For the text-containing cell, return its midpoint in [X, Y] coordinate format. 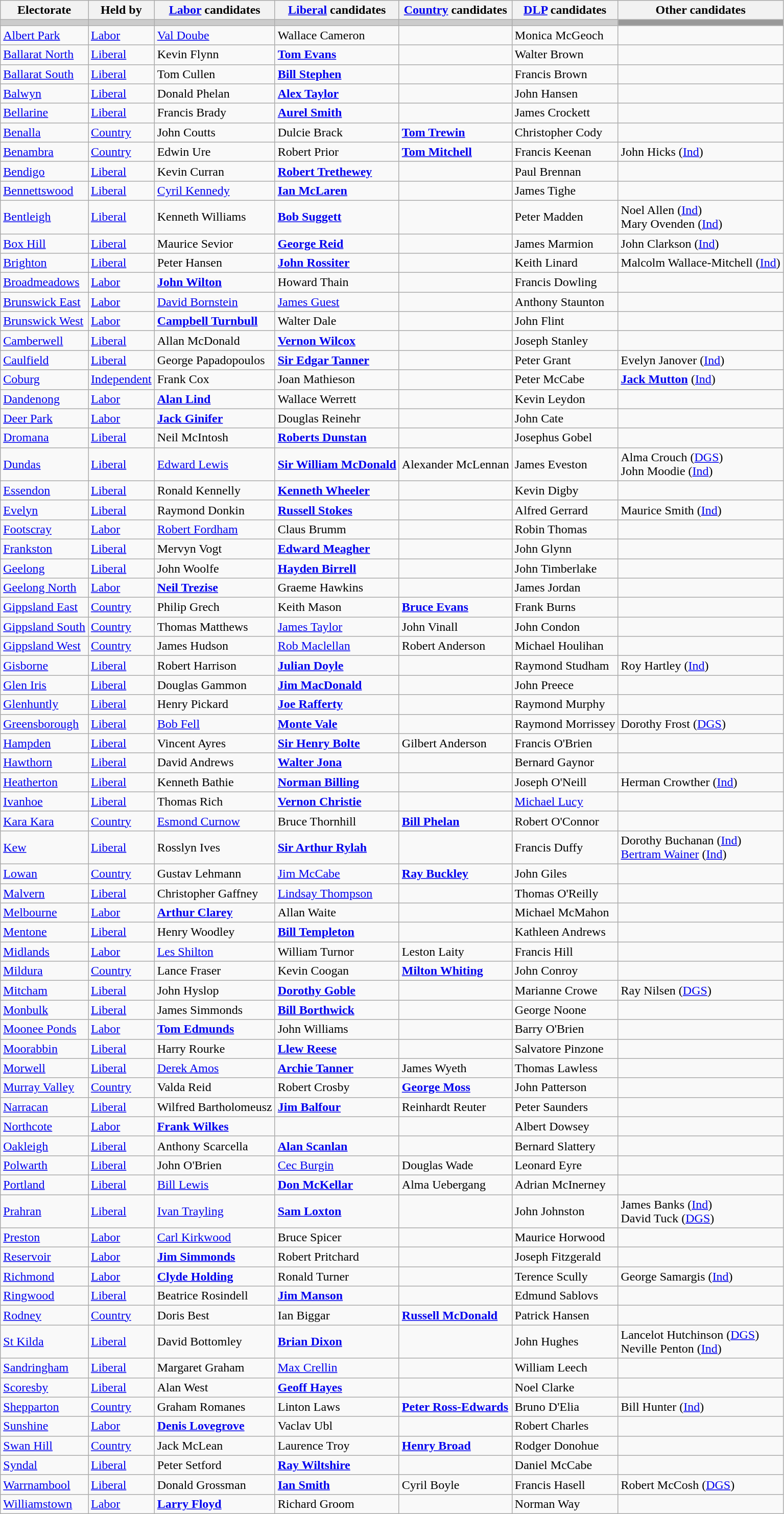
Glenhuntly [44, 704]
Don McKellar [337, 1185]
Herman Crowther (Ind) [701, 782]
James Guest [337, 302]
Monbulk [44, 1010]
Sir Edgar Tanner [337, 360]
Brunswick West [44, 321]
Robert Prior [337, 152]
Jim MacDonald [337, 685]
Kew [44, 847]
Robert Pritchard [337, 1257]
Adrian McInerney [565, 1185]
Bob Fell [215, 724]
Jack Mutton (Ind) [701, 380]
Claus Brumm [337, 529]
Essendon [44, 490]
Douglas Reinehr [337, 418]
Lance Fraser [215, 971]
Milton Whiting [456, 971]
Wilfred Bartholomeusz [215, 1107]
Sir Arthur Rylah [337, 847]
Ronald Kennelly [215, 490]
Robert Trethewey [337, 171]
Donald Grossman [215, 1484]
Alan West [215, 1387]
Gippsland East [44, 607]
William Turnor [337, 952]
Vincent Ayres [215, 743]
Russell Stokes [337, 510]
Laurence Troy [337, 1446]
Christopher Cody [565, 132]
John Patterson [565, 1087]
Sam Loxton [337, 1211]
Mitcham [44, 990]
Geelong [44, 569]
Cec Burgin [337, 1165]
James Wyeth [456, 1068]
Kevin Curran [215, 171]
DLP candidates [565, 10]
Warrnambool [44, 1484]
Henry Pickard [215, 704]
Archie Tanner [337, 1068]
Robert Crosby [337, 1087]
Sir Henry Bolte [337, 743]
Mentone [44, 932]
John Flint [565, 321]
Ian Biggar [337, 1315]
Syndal [44, 1465]
James Jordan [565, 588]
Heatherton [44, 782]
Bob Suggett [337, 217]
Gippsland South [44, 627]
Norman Way [565, 1504]
Scoresby [44, 1387]
Henry Broad [456, 1446]
Bruce Thornhill [337, 821]
George Noone [565, 1010]
Joseph Stanley [565, 341]
Roy Hartley (Ind) [701, 666]
James Tighe [565, 191]
Mildura [44, 971]
Greensborough [44, 724]
Dorothy Goble [337, 990]
Sandringham [44, 1368]
Vaclav Ubl [337, 1426]
Margaret Graham [215, 1368]
Bill Stephen [337, 74]
Hampden [44, 743]
Hawthorn [44, 763]
Geoff Hayes [337, 1387]
Keith Linard [565, 263]
Reinhardt Reuter [456, 1107]
Moorabbin [44, 1049]
Donald Phelan [215, 93]
John Timberlake [565, 569]
Thomas O'Reilly [565, 893]
Brunswick East [44, 302]
Frank Cox [215, 380]
Shepparton [44, 1407]
Ray Buckley [456, 873]
Kevin Coogan [337, 971]
Alma Uebergang [456, 1185]
Bentleigh [44, 217]
Alan Scanlan [337, 1146]
Roberts Dunstan [337, 438]
Clyde Holding [215, 1276]
Graeme Hawkins [337, 588]
Alexander McLennan [456, 464]
Keith Mason [337, 607]
Independent [121, 380]
William Leech [565, 1368]
Bill Phelan [456, 821]
Dorothy Buchanan (Ind) Bertram Wainer (Ind) [701, 847]
Bernard Gaynor [565, 763]
Balwyn [44, 93]
David Bornstein [215, 302]
Jack Ginifer [215, 418]
Albert Park [44, 35]
Llew Reese [337, 1049]
Robert O'Connor [565, 821]
John Johnston [565, 1211]
John Hicks (Ind) [701, 152]
Bruce Spicer [337, 1238]
Thomas Matthews [215, 627]
Kevin Flynn [215, 55]
Ray Wiltshire [337, 1465]
Raymond Studham [565, 666]
John Hansen [565, 93]
Sunshine [44, 1426]
Geelong North [44, 588]
Polwarth [44, 1165]
Vernon Wilcox [337, 341]
Tom Evans [337, 55]
Electorate [44, 10]
Bill Borthwick [337, 1010]
John Vinall [456, 627]
Thomas Lawless [565, 1068]
Russell McDonald [456, 1315]
Peter Madden [565, 217]
Edward Lewis [215, 464]
Monte Vale [337, 724]
Ray Nilsen (DGS) [701, 990]
Thomas Rich [215, 801]
Graham Romanes [215, 1407]
Tom Mitchell [456, 152]
Mervyn Vogt [215, 549]
Williamstown [44, 1504]
Camberwell [44, 341]
Gippsland West [44, 646]
Josephus Gobel [565, 438]
John Hughes [565, 1341]
Caulfield [44, 360]
Daniel McCabe [565, 1465]
Harry Rourke [215, 1049]
James Hudson [215, 646]
Box Hill [44, 244]
Ian Smith [337, 1484]
James Crockett [565, 113]
Prahran [44, 1211]
Douglas Gammon [215, 685]
Richard Groom [337, 1504]
Maurice Smith (Ind) [701, 510]
Barry O'Brien [565, 1029]
Bruce Evans [456, 607]
Edmund Sablovs [565, 1296]
Evelyn Janover (Ind) [701, 360]
John Glynn [565, 549]
Les Shilton [215, 952]
Francis Brown [565, 74]
Michael McMahon [565, 913]
Kenneth Williams [215, 217]
Terence Scully [565, 1276]
James Banks (Ind) David Tuck (DGS) [701, 1211]
Francis Duffy [565, 847]
Murray Valley [44, 1087]
Francis Hill [565, 952]
Peter Hansen [215, 263]
Robert Harrison [215, 666]
John Williams [337, 1029]
Kara Kara [44, 821]
Jim Manson [337, 1296]
Arthur Clarey [215, 913]
Lowan [44, 873]
Robert Anderson [456, 646]
Benalla [44, 132]
Vernon Christie [337, 801]
Ringwood [44, 1296]
Larry Floyd [215, 1504]
Ivanhoe [44, 801]
Tom Cullen [215, 74]
Valda Reid [215, 1087]
Allan Waite [337, 913]
Anthony Scarcella [215, 1146]
Swan Hill [44, 1446]
Malvern [44, 893]
Bill Templeton [337, 932]
Michael Houlihan [565, 646]
Robert Fordham [215, 529]
John O'Brien [215, 1165]
John Woolfe [215, 569]
Bennettswood [44, 191]
Julian Doyle [337, 666]
George Papadopoulos [215, 360]
Max Crellin [337, 1368]
Brighton [44, 263]
Benambra [44, 152]
Linton Laws [337, 1407]
Ballarat North [44, 55]
Frank Burns [565, 607]
Gilbert Anderson [456, 743]
John Cate [565, 418]
Henry Woodley [215, 932]
Dulcie Brack [337, 132]
Glen Iris [44, 685]
Jim McCabe [337, 873]
John Preece [565, 685]
Midlands [44, 952]
David Bottomley [215, 1341]
Wallace Werrett [337, 399]
Dromana [44, 438]
Lancelot Hutchinson (DGS) Neville Penton (Ind) [701, 1341]
Deer Park [44, 418]
Philip Grech [215, 607]
Broadmeadows [44, 282]
Dorothy Frost (DGS) [701, 724]
Maurice Sevior [215, 244]
Walter Dale [337, 321]
Melbourne [44, 913]
Rodney [44, 1315]
Joe Rafferty [337, 704]
John Condon [565, 627]
Val Doube [215, 35]
Tom Trewin [456, 132]
Lindsay Thompson [337, 893]
Country candidates [456, 10]
Francis Hasell [565, 1484]
Kevin Digby [565, 490]
Francis Keenan [565, 152]
Morwell [44, 1068]
Wallace Cameron [337, 35]
Held by [121, 10]
Peter Setford [215, 1465]
Edward Meagher [337, 549]
Campbell Turnbull [215, 321]
Richmond [44, 1276]
Rosslyn Ives [215, 847]
Leonard Eyre [565, 1165]
Raymond Morrissey [565, 724]
Raymond Donkin [215, 510]
Noel Allen (Ind) Mary Ovenden (Ind) [701, 217]
Reservoir [44, 1257]
Joan Mathieson [337, 380]
Bruno D'Elia [565, 1407]
Kevin Leydon [565, 399]
Norman Billing [337, 782]
Beatrice Rosindell [215, 1296]
John Conroy [565, 971]
Jim Balfour [337, 1107]
Michael Lucy [565, 801]
Patrick Hansen [565, 1315]
Peter Ross-Edwards [456, 1407]
Bernard Slattery [565, 1146]
Jim Simmonds [215, 1257]
Howard Thain [337, 282]
James Taylor [337, 627]
Carl Kirkwood [215, 1238]
Edwin Ure [215, 152]
Peter Grant [565, 360]
Labor candidates [215, 10]
Derek Amos [215, 1068]
Robert McCosh (DGS) [701, 1484]
Ronald Turner [337, 1276]
Francis Dowling [565, 282]
James Eveston [565, 464]
George Reid [337, 244]
John Giles [565, 873]
Raymond Murphy [565, 704]
Leston Laity [456, 952]
Esmond Curnow [215, 821]
Alan Lind [215, 399]
Dundas [44, 464]
Frankston [44, 549]
Bendigo [44, 171]
Gustav Lehmann [215, 873]
Moonee Ponds [44, 1029]
Alfred Gerrard [565, 510]
Tom Edmunds [215, 1029]
Walter Brown [565, 55]
Paul Brennan [565, 171]
James Simmonds [215, 1010]
Cyril Boyle [456, 1484]
Salvatore Pinzone [565, 1049]
John Coutts [215, 132]
Douglas Wade [456, 1165]
Maurice Horwood [565, 1238]
Kenneth Bathie [215, 782]
Kathleen Andrews [565, 932]
Francis O'Brien [565, 743]
Evelyn [44, 510]
Marianne Crowe [565, 990]
Alma Crouch (DGS) John Moodie (Ind) [701, 464]
Peter Saunders [565, 1107]
Neil McIntosh [215, 438]
Coburg [44, 380]
Ian McLaren [337, 191]
Sir William McDonald [337, 464]
Denis Lovegrove [215, 1426]
Dandenong [44, 399]
Northcote [44, 1126]
Robin Thomas [565, 529]
John Rossiter [337, 263]
David Andrews [215, 763]
Liberal candidates [337, 10]
Joseph Fitzgerald [565, 1257]
James Marmion [565, 244]
Hayden Birrell [337, 569]
Albert Dowsey [565, 1126]
John Hyslop [215, 990]
Allan McDonald [215, 341]
Gisborne [44, 666]
Oakleigh [44, 1146]
Alex Taylor [337, 93]
Preston [44, 1238]
Doris Best [215, 1315]
Footscray [44, 529]
John Wilton [215, 282]
Noel Clarke [565, 1387]
Bellarine [44, 113]
George Samargis (Ind) [701, 1276]
Ballarat South [44, 74]
Bill Lewis [215, 1185]
Joseph O'Neill [565, 782]
Portland [44, 1185]
Other candidates [701, 10]
Walter Jona [337, 763]
Robert Charles [565, 1426]
Jack McLean [215, 1446]
Malcolm Wallace-Mitchell (Ind) [701, 263]
Rob Maclellan [337, 646]
Brian Dixon [337, 1341]
Aurel Smith [337, 113]
St Kilda [44, 1341]
Frank Wilkes [215, 1126]
Narracan [44, 1107]
Francis Brady [215, 113]
Anthony Staunton [565, 302]
Christopher Gaffney [215, 893]
Kenneth Wheeler [337, 490]
Bill Hunter (Ind) [701, 1407]
Rodger Donohue [565, 1446]
Peter McCabe [565, 380]
Ivan Trayling [215, 1211]
Neil Trezise [215, 588]
George Moss [456, 1087]
Cyril Kennedy [215, 191]
John Clarkson (Ind) [701, 244]
Monica McGeoch [565, 35]
